Output the (X, Y) coordinate of the center of the cell containing the given text.  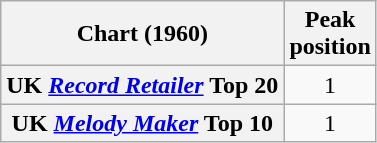
Peakposition (330, 34)
Chart (1960) (142, 34)
UK Record Retailer Top 20 (142, 85)
UK Melody Maker Top 10 (142, 123)
